From the cell containing the given text, extract its center point as [X, Y] coordinate. 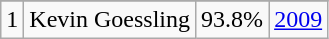
93.8% [232, 20]
Kevin Goessling [110, 20]
1 [12, 20]
2009 [298, 20]
